Capture the cell that displays the provided text and extract its (X, Y) central coordinate. 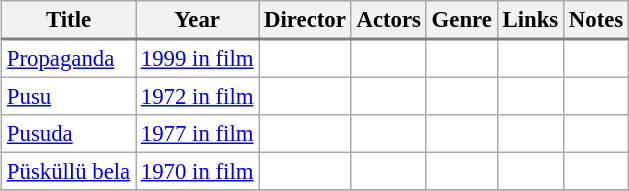
Director (305, 20)
Pusuda (69, 134)
Title (69, 20)
Propaganda (69, 58)
Actors (388, 20)
1977 in film (198, 134)
Püsküllü bela (69, 172)
Genre (462, 20)
Year (198, 20)
Pusu (69, 96)
1999 in film (198, 58)
Links (530, 20)
1972 in film (198, 96)
1970 in film (198, 172)
Notes (596, 20)
